Extract the [x, y] coordinate from the center of the cell holding the provided text.  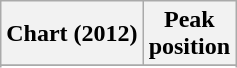
Peakposition [189, 34]
Chart (2012) [72, 34]
